Provide the (X, Y) coordinate of the cell's center where the given text is located.  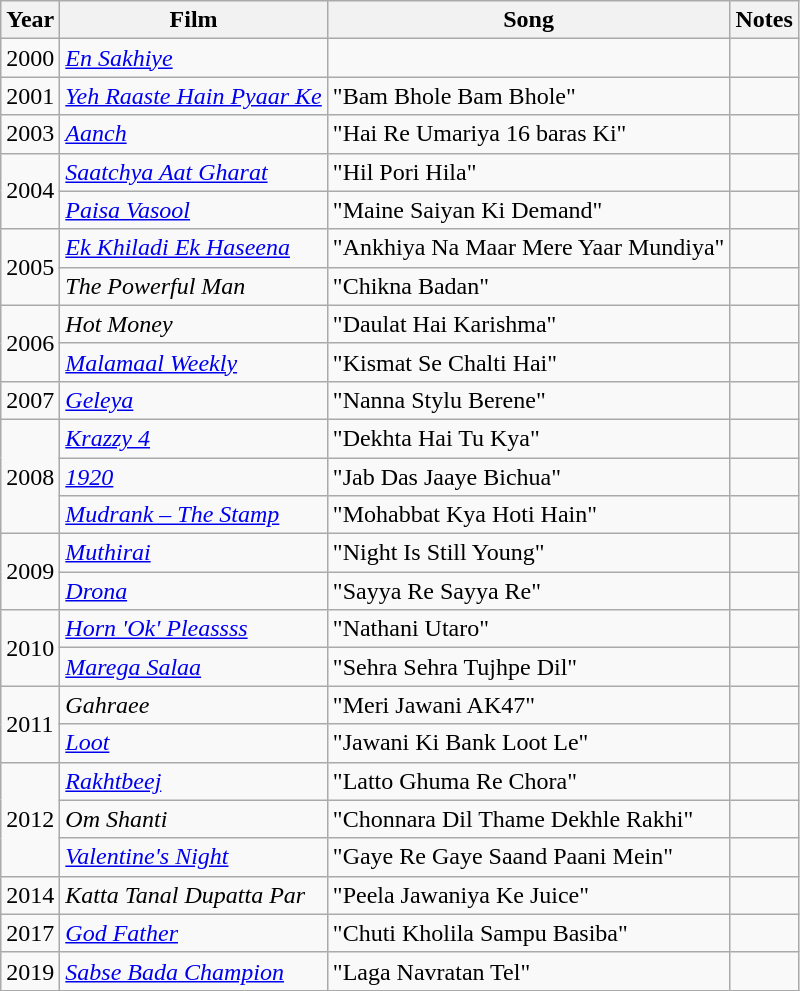
"Sehra Sehra Tujhpe Dil" (528, 667)
God Father (194, 933)
Muthirai (194, 553)
Film (194, 20)
2001 (30, 96)
2012 (30, 819)
"Mohabbat Kya Hoti Hain" (528, 515)
2007 (30, 400)
Yeh Raaste Hain Pyaar Ke (194, 96)
Katta Tanal Dupatta Par (194, 895)
"Latto Ghuma Re Chora" (528, 781)
"Night Is Still Young" (528, 553)
Horn 'Ok' Pleassss (194, 629)
2010 (30, 648)
"Sayya Re Sayya Re" (528, 591)
"Ankhiya Na Maar Mere Yaar Mundiya" (528, 248)
Malamaal Weekly (194, 362)
"Nanna Stylu Berene" (528, 400)
2003 (30, 134)
Song (528, 20)
"Maine Saiyan Ki Demand" (528, 210)
Hot Money (194, 324)
1920 (194, 477)
The Powerful Man (194, 286)
2009 (30, 572)
2008 (30, 476)
Rakhtbeej (194, 781)
Krazzy 4 (194, 438)
Gahraee (194, 705)
"Bam Bhole Bam Bhole" (528, 96)
Mudrank – The Stamp (194, 515)
Saatchya Aat Gharat (194, 172)
"Chonnara Dil Thame Dekhle Rakhi" (528, 819)
Om Shanti (194, 819)
2004 (30, 191)
Loot (194, 743)
"Dekhta Hai Tu Kya" (528, 438)
Drona (194, 591)
"Kismat Se Chalti Hai" (528, 362)
Ek Khiladi Ek Haseena (194, 248)
Valentine's Night (194, 857)
2019 (30, 971)
"Gaye Re Gaye Saand Paani Mein" (528, 857)
"Nathani Utaro" (528, 629)
En Sakhiye (194, 58)
Year (30, 20)
"Chikna Badan" (528, 286)
"Laga Navratan Tel" (528, 971)
"Peela Jawaniya Ke Juice" (528, 895)
"Jawani Ki Bank Loot Le" (528, 743)
Marega Salaa (194, 667)
"Hil Pori Hila" (528, 172)
Sabse Bada Champion (194, 971)
"Hai Re Umariya 16 baras Ki" (528, 134)
2000 (30, 58)
Paisa Vasool (194, 210)
2017 (30, 933)
2005 (30, 267)
"Daulat Hai Karishma" (528, 324)
Geleya (194, 400)
Aanch (194, 134)
"Jab Das Jaaye Bichua" (528, 477)
2006 (30, 343)
Notes (764, 20)
"Meri Jawani AK47" (528, 705)
2014 (30, 895)
2011 (30, 724)
"Chuti Kholila Sampu Basiba" (528, 933)
